Determine the (X, Y) coordinate at the center of the cell enclosing the given text.  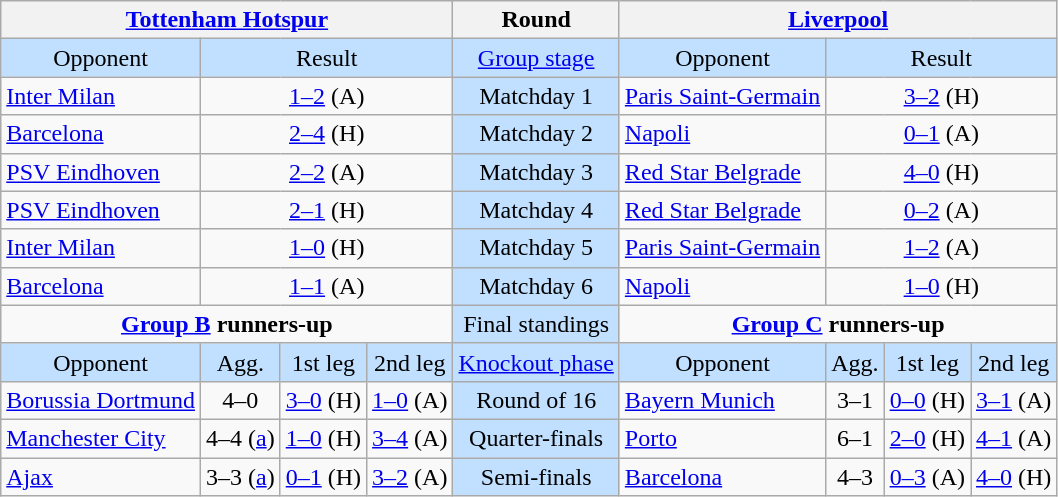
Manchester City (101, 438)
Final standings (536, 324)
6–1 (855, 438)
3–3 (a) (240, 477)
4–0 (240, 400)
Knockout phase (536, 362)
3–1 (A) (1013, 400)
2–2 (A) (326, 172)
3–4 (A) (410, 438)
Matchday 6 (536, 286)
0–0 (H) (927, 400)
3–2 (H) (942, 96)
Group stage (536, 58)
Matchday 2 (536, 134)
3–1 (855, 400)
Matchday 5 (536, 248)
Tottenham Hotspur (227, 20)
Round (536, 20)
3–2 (A) (410, 477)
Matchday 4 (536, 210)
Semi-finals (536, 477)
Matchday 1 (536, 96)
1–0 (A) (410, 400)
0–1 (A) (942, 134)
Liverpool (838, 20)
Borussia Dortmund (101, 400)
0–3 (A) (927, 477)
2–0 (H) (927, 438)
Group B runners-up (227, 324)
Porto (722, 438)
1–1 (A) (326, 286)
0–1 (H) (323, 477)
4–4 (a) (240, 438)
2–4 (H) (326, 134)
Bayern Munich (722, 400)
Group C runners-up (838, 324)
Matchday 3 (536, 172)
Quarter-finals (536, 438)
3–0 (H) (323, 400)
Ajax (101, 477)
4–3 (855, 477)
4–1 (A) (1013, 438)
Round of 16 (536, 400)
0–2 (A) (942, 210)
2–1 (H) (326, 210)
